Provide the (x, y) coordinate of the cell's center where the given text is located.  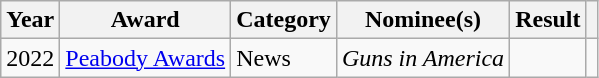
Result (548, 20)
Guns in America (422, 58)
Peabody Awards (146, 58)
News (284, 58)
Year (30, 20)
Award (146, 20)
Category (284, 20)
Nominee(s) (422, 20)
2022 (30, 58)
